Search for the cell housing the specified text and yield its (X, Y) center coordinate. 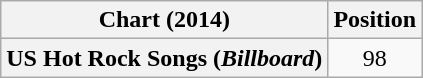
US Hot Rock Songs (Billboard) (164, 58)
Chart (2014) (164, 20)
Position (375, 20)
98 (375, 58)
